Return [X, Y] of the center of cell containing provided text 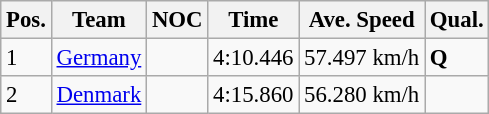
NOC [178, 20]
Q [457, 58]
Germany [98, 58]
56.280 km/h [362, 95]
Ave. Speed [362, 20]
Team [98, 20]
1 [26, 58]
Pos. [26, 20]
57.497 km/h [362, 58]
Qual. [457, 20]
2 [26, 95]
4:10.446 [254, 58]
Time [254, 20]
4:15.860 [254, 95]
Denmark [98, 95]
